Output the [X, Y] coordinate of the center of the cell containing the given text.  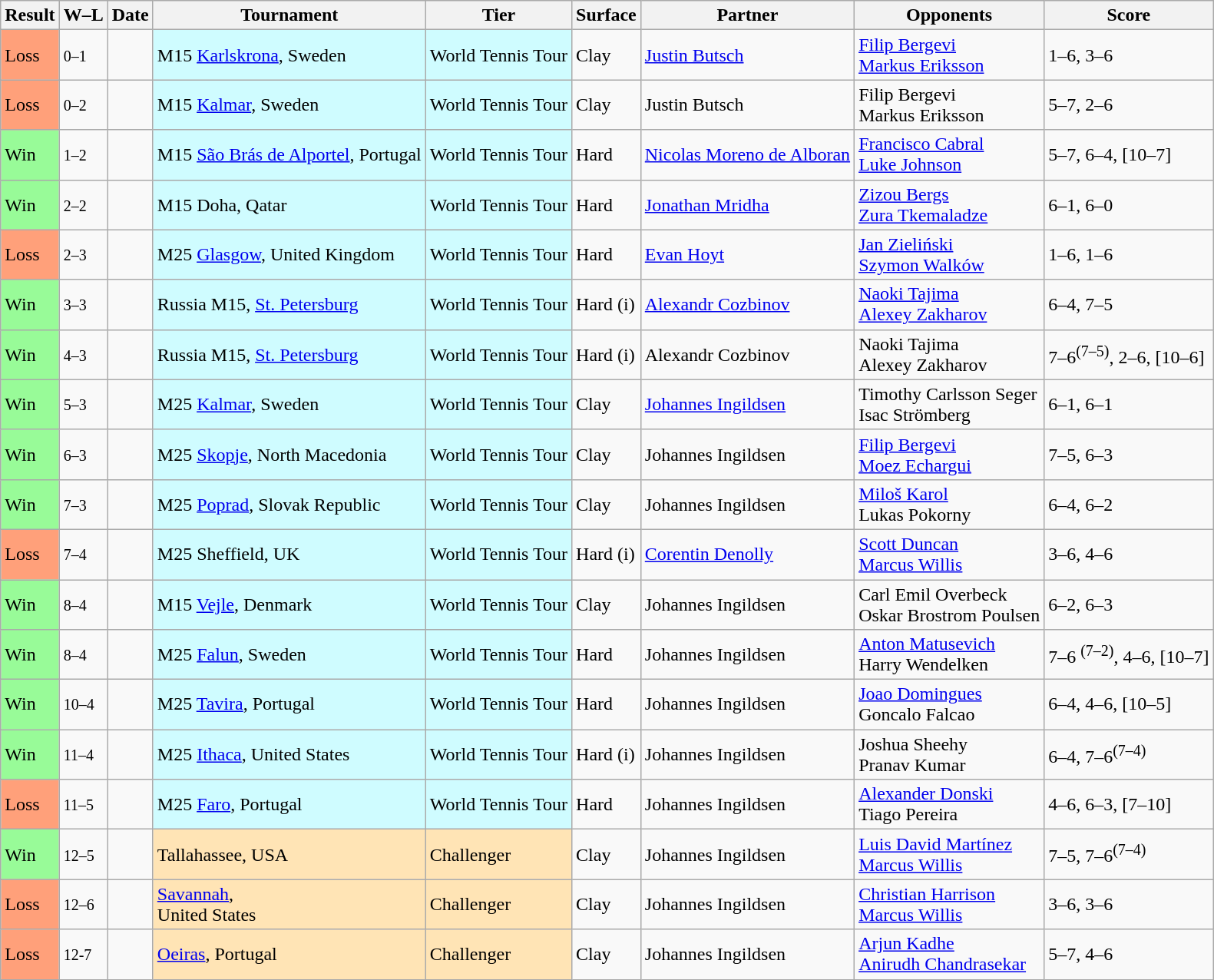
M15 Karlskrona, Sweden [289, 55]
7–6(7–5), 2–6, [10–6] [1129, 355]
W–L [83, 15]
M25 Skopje, North Macedonia [289, 455]
7–6 (7–2), 4–6, [10–7] [1129, 654]
4–3 [83, 355]
6–4, 6–2 [1129, 504]
Francisco Cabral Luke Johnson [949, 155]
Score [1129, 15]
M25 Ithaca, United States [289, 754]
Miloš Karol Lukas Pokorny [949, 504]
Arjun Kadhe Anirudh Chandrasekar [949, 954]
1–6, 3–6 [1129, 55]
Jan Zieliński Szymon Walków [949, 255]
12–6 [83, 905]
M25 Kalmar, Sweden [289, 404]
Oeiras, Portugal [289, 954]
1–2 [83, 155]
M15 Doha, Qatar [289, 204]
Evan Hoyt [747, 255]
7–5, 7–6(7–4) [1129, 854]
M25 Glasgow, United Kingdom [289, 255]
6–4, 7–6(7–4) [1129, 754]
Surface [607, 15]
Scott Duncan Marcus Willis [949, 555]
3–3 [83, 304]
Anton Matusevich Harry Wendelken [949, 654]
Filip Bergevi Moez Echargui [949, 455]
6–1, 6–1 [1129, 404]
Christian Harrison Marcus Willis [949, 905]
1–6, 1–6 [1129, 255]
M25 Poprad, Slovak Republic [289, 504]
Joshua Sheehy Pranav Kumar [949, 754]
Nicolas Moreno de Alboran [747, 155]
Tier [498, 15]
M25 Sheffield, UK [289, 555]
M15 São Brás de Alportel, Portugal [289, 155]
Savannah, United States [289, 905]
5–3 [83, 404]
12-7 [83, 954]
Partner [747, 15]
Jonathan Mridha [747, 204]
Alexander Donski Tiago Pereira [949, 805]
7–3 [83, 504]
2–2 [83, 204]
Joao Domingues Goncalo Falcao [949, 705]
Opponents [949, 15]
M25 Tavira, Portugal [289, 705]
11–4 [83, 754]
Zizou Bergs Zura Tkemaladze [949, 204]
2–3 [83, 255]
5–7, 4–6 [1129, 954]
12–5 [83, 854]
Carl Emil Overbeck Oskar Brostrom Poulsen [949, 604]
11–5 [83, 805]
M25 Faro, Portugal [289, 805]
5–7, 2–6 [1129, 104]
6–2, 6–3 [1129, 604]
6–3 [83, 455]
6–4, 7–5 [1129, 304]
10–4 [83, 705]
0–1 [83, 55]
Luis David Martínez Marcus Willis [949, 854]
Timothy Carlsson Seger Isac Strömberg [949, 404]
Result [30, 15]
5–7, 6–4, [10–7] [1129, 155]
M25 Falun, Sweden [289, 654]
Tournament [289, 15]
Date [131, 15]
M15 Kalmar, Sweden [289, 104]
6–1, 6–0 [1129, 204]
7–4 [83, 555]
Tallahassee, USA [289, 854]
Corentin Denolly [747, 555]
6–4, 4–6, [10–5] [1129, 705]
7–5, 6–3 [1129, 455]
4–6, 6–3, [7–10] [1129, 805]
M15 Vejle, Denmark [289, 604]
3–6, 3–6 [1129, 905]
3–6, 4–6 [1129, 555]
0–2 [83, 104]
